For the text-containing cell, return its midpoint in [X, Y] coordinate format. 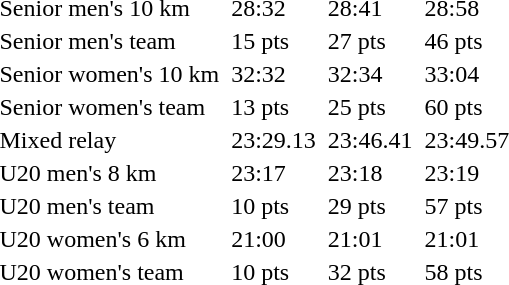
23:18 [370, 173]
32:34 [370, 74]
21:00 [274, 239]
32:32 [274, 74]
23:29.13 [274, 140]
27 pts [370, 41]
10 pts [274, 206]
25 pts [370, 107]
15 pts [274, 41]
29 pts [370, 206]
21:01 [370, 239]
13 pts [274, 107]
23:46.41 [370, 140]
23:17 [274, 173]
